Pinpoint the cell where the given text exists, returning its [x, y] midpoint coordinate. 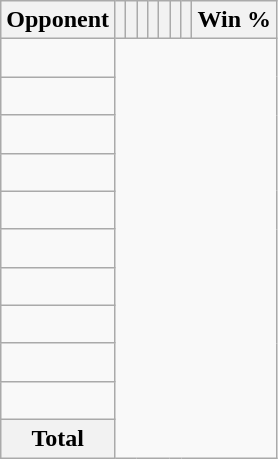
Opponent [58, 20]
Total [58, 438]
Win % [234, 20]
